From the cell containing the given text, extract its center point as [x, y] coordinate. 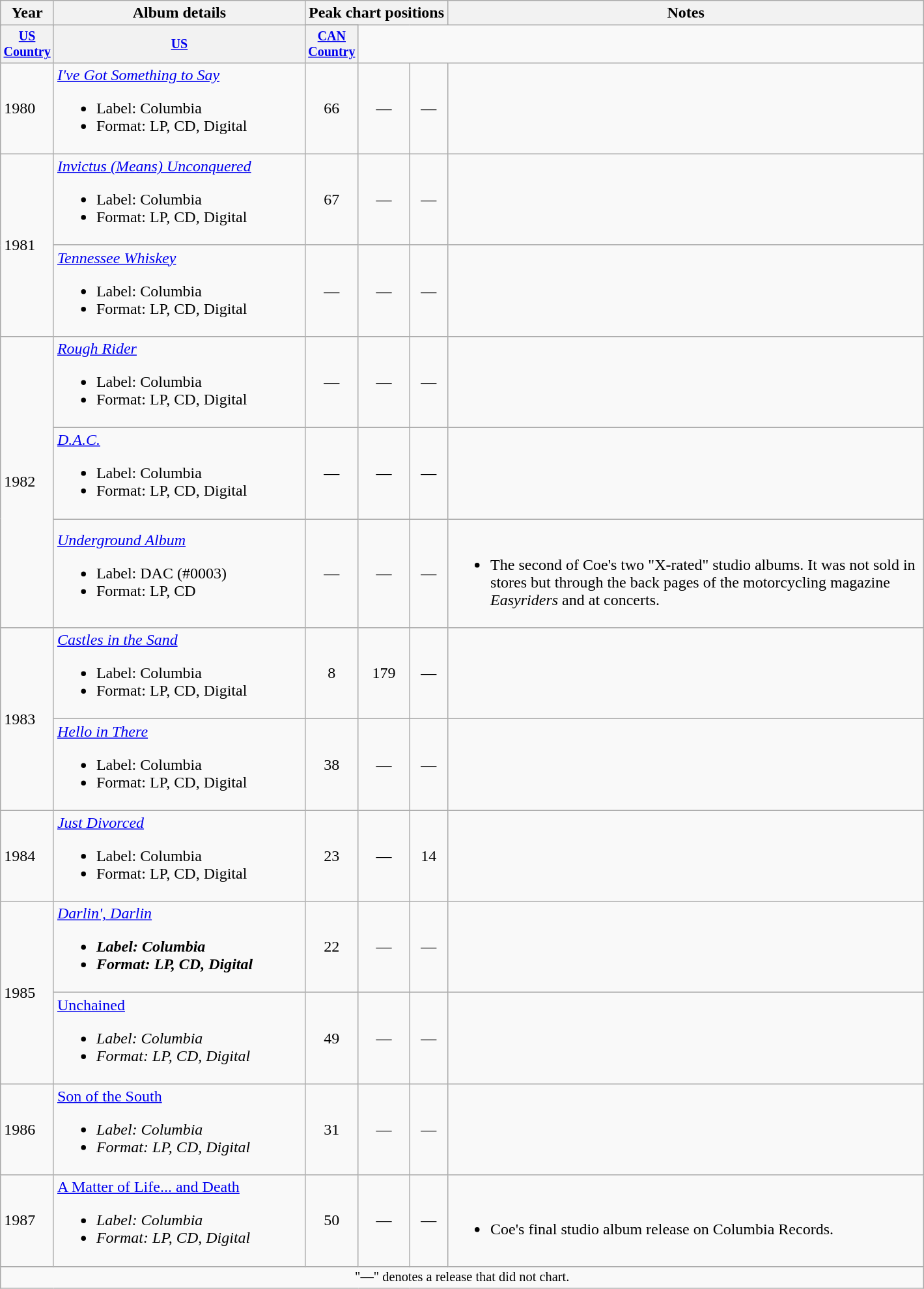
CAN Country [331, 44]
A Matter of Life... and DeathLabel: ColumbiaFormat: LP, CD, Digital [179, 1221]
Coe's final studio album release on Columbia Records. [686, 1221]
Castles in the SandLabel: ColumbiaFormat: LP, CD, Digital [179, 673]
14 [428, 856]
Underground AlbumLabel: DAC (#0003)Format: LP, CD [179, 573]
US Country [27, 44]
1982 [27, 482]
50 [331, 1221]
Peak chart positions [376, 13]
I've Got Something to SayLabel: ColumbiaFormat: LP, CD, Digital [179, 108]
22 [331, 947]
8 [331, 673]
Son of the SouthLabel: ColumbiaFormat: LP, CD, Digital [179, 1129]
1981 [27, 245]
Notes [686, 13]
US [179, 44]
Hello in ThereLabel: ColumbiaFormat: LP, CD, Digital [179, 765]
UnchainedLabel: ColumbiaFormat: LP, CD, Digital [179, 1038]
Just DivorcedLabel: ColumbiaFormat: LP, CD, Digital [179, 856]
Rough RiderLabel: ColumbiaFormat: LP, CD, Digital [179, 382]
Invictus (Means) UnconqueredLabel: ColumbiaFormat: LP, CD, Digital [179, 199]
1984 [27, 856]
1985 [27, 993]
1983 [27, 719]
23 [331, 856]
66 [331, 108]
1986 [27, 1129]
Darlin', DarlinLabel: ColumbiaFormat: LP, CD, Digital [179, 947]
38 [331, 765]
1987 [27, 1221]
1980 [27, 108]
67 [331, 199]
31 [331, 1129]
Year [27, 13]
D.A.C.Label: ColumbiaFormat: LP, CD, Digital [179, 474]
"—" denotes a release that did not chart. [462, 1277]
Album details [179, 13]
179 [384, 673]
49 [331, 1038]
Tennessee WhiskeyLabel: ColumbiaFormat: LP, CD, Digital [179, 290]
